Detect which cell encompasses the target text, then output its (x, y) center coordinate. 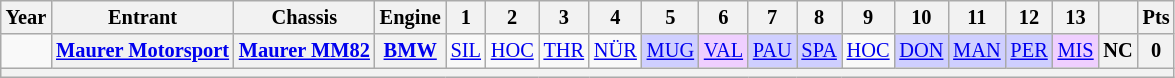
13 (1076, 17)
Engine (410, 17)
PER (1030, 51)
NÜR (616, 51)
4 (616, 17)
Pts (1156, 17)
11 (976, 17)
Year (26, 17)
7 (772, 17)
3 (564, 17)
MIS (1076, 51)
Maurer Motorsport (142, 51)
DON (921, 51)
1 (466, 17)
PAU (772, 51)
SIL (466, 51)
BMW (410, 51)
Maurer MM82 (304, 51)
0 (1156, 51)
MUG (670, 51)
VAL (724, 51)
5 (670, 17)
NC (1118, 51)
SPA (818, 51)
9 (868, 17)
10 (921, 17)
8 (818, 17)
THR (564, 51)
6 (724, 17)
Chassis (304, 17)
MAN (976, 51)
Entrant (142, 17)
12 (1030, 17)
2 (512, 17)
